From the cell containing the given text, extract its center point as [x, y] coordinate. 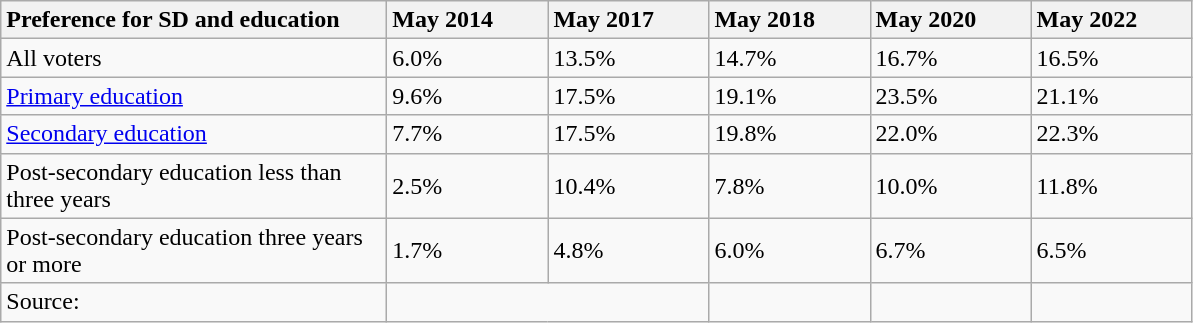
May 2020 [950, 20]
2.5% [468, 186]
Post-secondary education less than three years [194, 186]
22.0% [950, 134]
13.5% [628, 58]
22.3% [1112, 134]
May 2022 [1112, 20]
9.6% [468, 96]
Source: [194, 302]
Preference for SD and education [194, 20]
16.5% [1112, 58]
7.8% [790, 186]
7.7% [468, 134]
21.1% [1112, 96]
Post-secondary education three years or more [194, 250]
May 2018 [790, 20]
23.5% [950, 96]
Secondary education [194, 134]
11.8% [1112, 186]
May 2017 [628, 20]
May 2014 [468, 20]
All voters [194, 58]
19.8% [790, 134]
4.8% [628, 250]
16.7% [950, 58]
6.5% [1112, 250]
Primary education [194, 96]
10.0% [950, 186]
14.7% [790, 58]
10.4% [628, 186]
19.1% [790, 96]
1.7% [468, 250]
6.7% [950, 250]
